Extract the (x, y) coordinate from the center of the cell holding the provided text.  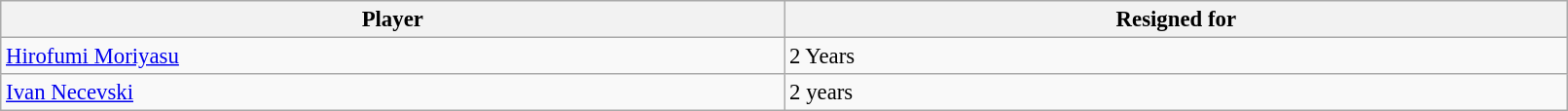
Hirofumi Moriyasu (393, 56)
2 Years (1176, 56)
Resigned for (1176, 19)
2 years (1176, 92)
Ivan Necevski (393, 92)
Player (393, 19)
